Provide the [x, y] coordinate of the cell's center where the given text is located.  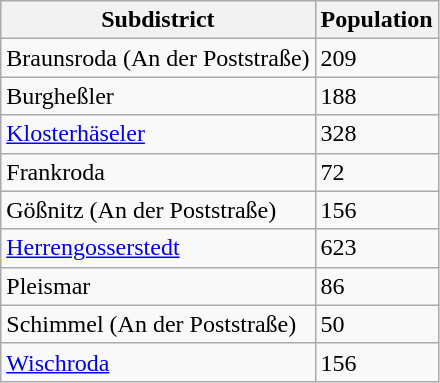
Klosterhäseler [158, 134]
Braunsroda (An der Poststraße) [158, 58]
Herrengosserstedt [158, 248]
209 [376, 58]
86 [376, 286]
188 [376, 96]
Wischroda [158, 362]
Schimmel (An der Poststraße) [158, 324]
Burgheßler [158, 96]
623 [376, 248]
Population [376, 20]
50 [376, 324]
Gößnitz (An der Poststraße) [158, 210]
72 [376, 172]
Frankroda [158, 172]
Subdistrict [158, 20]
Pleismar [158, 286]
328 [376, 134]
